Find where the given text appears and provide that cell's center as [x, y] coordinate. 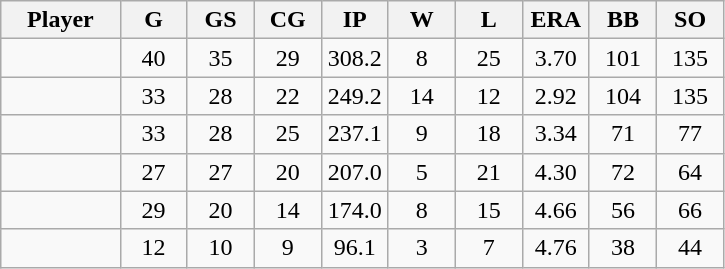
SO [690, 20]
CG [288, 20]
15 [488, 210]
21 [488, 172]
3.34 [556, 134]
BB [622, 20]
101 [622, 58]
44 [690, 248]
71 [622, 134]
96.1 [354, 248]
22 [288, 96]
IP [354, 20]
4.30 [556, 172]
56 [622, 210]
3 [422, 248]
4.76 [556, 248]
77 [690, 134]
W [422, 20]
7 [488, 248]
35 [220, 58]
249.2 [354, 96]
308.2 [354, 58]
104 [622, 96]
G [154, 20]
ERA [556, 20]
4.66 [556, 210]
66 [690, 210]
18 [488, 134]
38 [622, 248]
L [488, 20]
2.92 [556, 96]
64 [690, 172]
Player [60, 20]
40 [154, 58]
5 [422, 172]
3.70 [556, 58]
10 [220, 248]
174.0 [354, 210]
72 [622, 172]
207.0 [354, 172]
237.1 [354, 134]
GS [220, 20]
